Find where the given text appears and provide that cell's center as [X, Y] coordinate. 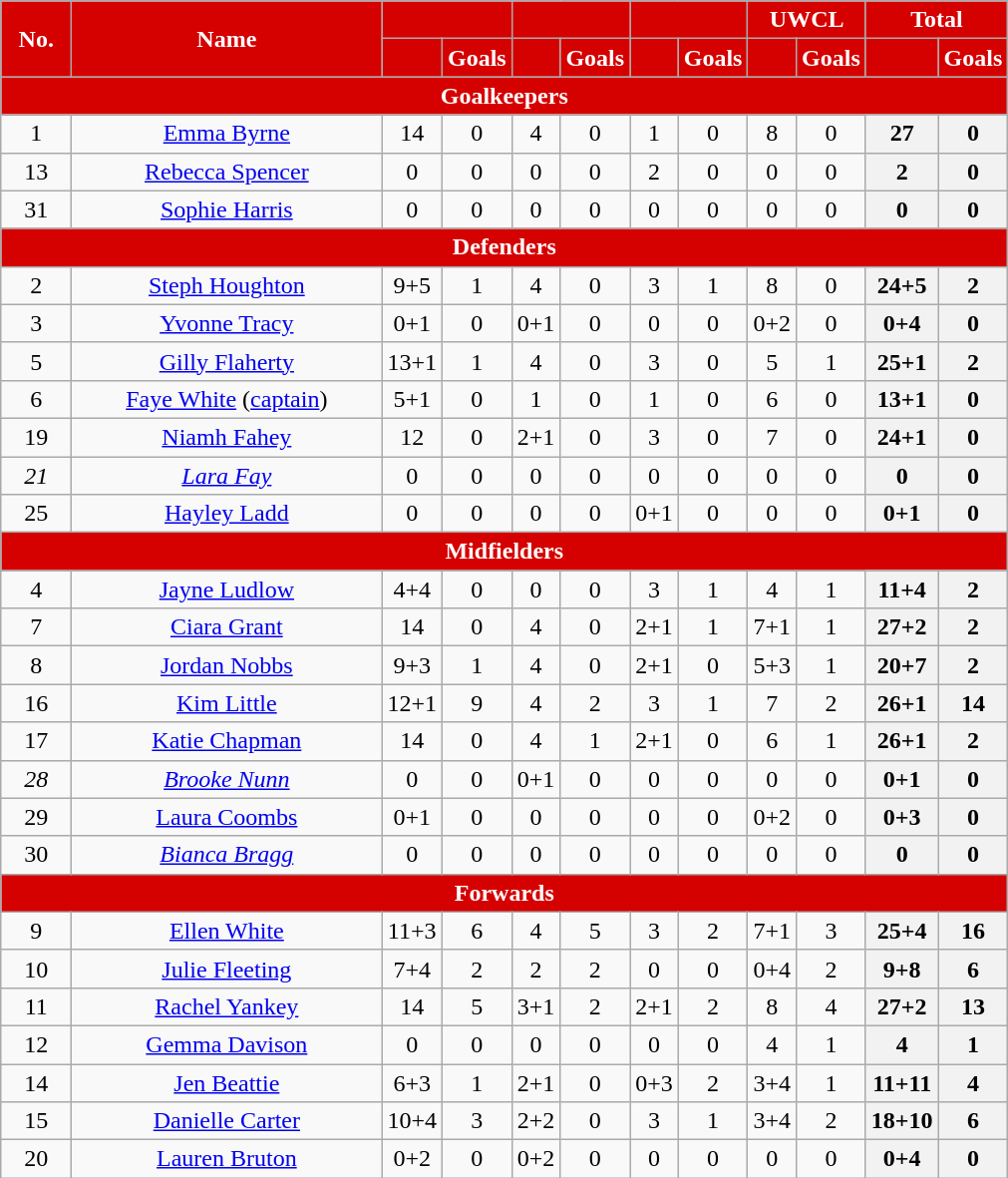
6+3 [413, 1082]
Julie Fleeting [227, 969]
Katie Chapman [227, 741]
Name [227, 39]
18+10 [901, 1121]
Sophie Harris [227, 209]
Rachel Yankey [227, 1006]
Jayne Ludlow [227, 589]
25+1 [901, 361]
21 [36, 476]
Steph Houghton [227, 285]
10 [36, 969]
Yvonne Tracy [227, 323]
Goalkeepers [504, 96]
Gilly Flaherty [227, 361]
20 [36, 1159]
5+3 [772, 665]
Ellen White [227, 931]
7+4 [413, 969]
24+1 [901, 437]
11+3 [413, 931]
10+4 [413, 1121]
Lauren Bruton [227, 1159]
29 [36, 817]
9+3 [413, 665]
5+1 [413, 399]
Danielle Carter [227, 1121]
24+5 [901, 285]
17 [36, 741]
11+11 [901, 1082]
UWCL [807, 20]
Laura Coombs [227, 817]
Gemma Davison [227, 1044]
19 [36, 437]
Midfielders [504, 552]
No. [36, 39]
Total [936, 20]
11+4 [901, 589]
27 [901, 134]
25 [36, 514]
11 [36, 1006]
Faye White (captain) [227, 399]
3+1 [536, 1006]
31 [36, 209]
Ciara Grant [227, 627]
Niamh Fahey [227, 437]
4+4 [413, 589]
28 [36, 779]
2+2 [536, 1121]
Jen Beattie [227, 1082]
20+7 [901, 665]
Forwards [504, 893]
Defenders [504, 247]
Jordan Nobbs [227, 665]
9+8 [901, 969]
25+4 [901, 931]
30 [36, 855]
Brooke Nunn [227, 779]
Bianca Bragg [227, 855]
15 [36, 1121]
9+5 [413, 285]
Kim Little [227, 703]
Rebecca Spencer [227, 172]
Hayley Ladd [227, 514]
Emma Byrne [227, 134]
12+1 [413, 703]
Lara Fay [227, 476]
